Determine the [X, Y] coordinate at the center of the cell enclosing the given text.  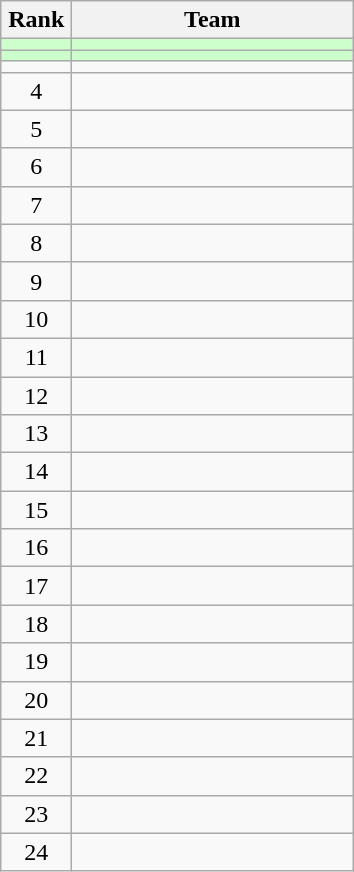
20 [36, 700]
18 [36, 624]
11 [36, 357]
Team [212, 20]
16 [36, 548]
5 [36, 129]
22 [36, 776]
19 [36, 662]
10 [36, 319]
24 [36, 852]
21 [36, 738]
17 [36, 586]
8 [36, 243]
23 [36, 814]
4 [36, 91]
7 [36, 205]
6 [36, 167]
15 [36, 510]
9 [36, 281]
12 [36, 395]
Rank [36, 20]
13 [36, 434]
14 [36, 472]
